Locate the cell with the specified text and output its [X, Y] center coordinate. 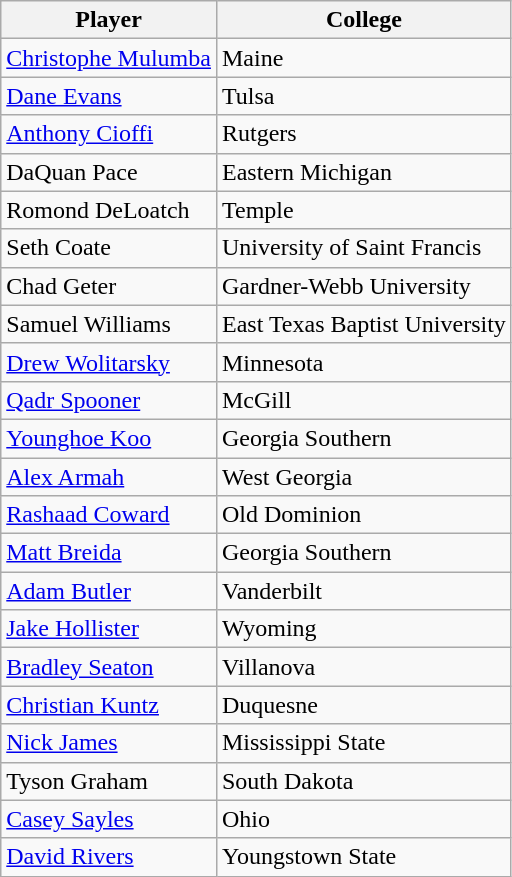
South Dakota [364, 781]
Villanova [364, 667]
Mississippi State [364, 743]
Qadr Spooner [109, 400]
Tulsa [364, 96]
Anthony Cioffi [109, 134]
Maine [364, 58]
Casey Sayles [109, 819]
Ohio [364, 819]
Eastern Michigan [364, 172]
Drew Wolitarsky [109, 362]
Temple [364, 210]
West Georgia [364, 477]
Adam Butler [109, 591]
Romond DeLoatch [109, 210]
Nick James [109, 743]
College [364, 20]
Duquesne [364, 705]
Gardner-Webb University [364, 286]
Player [109, 20]
Samuel Williams [109, 324]
Tyson Graham [109, 781]
Vanderbilt [364, 591]
Youngstown State [364, 857]
Christophe Mulumba [109, 58]
Chad Geter [109, 286]
Christian Kuntz [109, 705]
Seth Coate [109, 248]
Dane Evans [109, 96]
David Rivers [109, 857]
Alex Armah [109, 477]
DaQuan Pace [109, 172]
East Texas Baptist University [364, 324]
Younghoe Koo [109, 438]
Bradley Seaton [109, 667]
Jake Hollister [109, 629]
Old Dominion [364, 515]
Rashaad Coward [109, 515]
University of Saint Francis [364, 248]
McGill [364, 400]
Matt Breida [109, 553]
Rutgers [364, 134]
Wyoming [364, 629]
Minnesota [364, 362]
